Locate the cell with the specified text and output its [x, y] center coordinate. 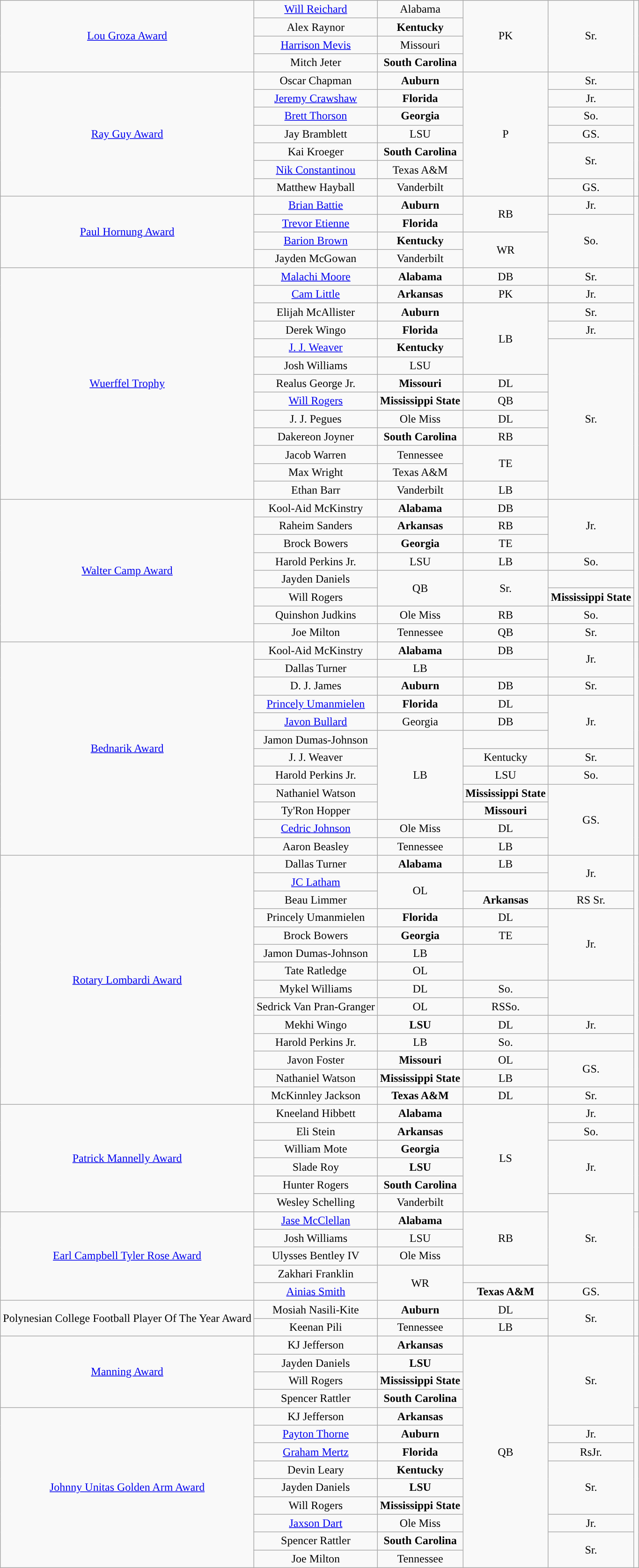
Max Wright [316, 472]
Trevor Etienne [316, 223]
Jaxson Dart [316, 1523]
Harrison Mevis [316, 45]
Johnny Unitas Golden Arm Award [127, 1488]
Rotary Lombardi Award [127, 980]
Realus George Jr. [316, 383]
Ethan Barr [316, 490]
Elijah McAllister [316, 312]
Sedrick Van Pran-Granger [316, 1006]
Wesley Schelling [316, 1203]
JC Latham [316, 882]
Brett Thorson [316, 116]
Earl Campbell Tyler Rose Award [127, 1256]
Mykel Williams [316, 989]
Devin Leary [316, 1470]
Bednarik Award [127, 749]
Dakereon Joyner [316, 437]
Ray Guy Award [127, 134]
Beau Limmer [316, 900]
Javon Foster [316, 1060]
Kneeland Hibbett [316, 1114]
Alex Raynor [316, 27]
Lou Groza Award [127, 36]
Cedric Johnson [316, 829]
Ty'Ron Hopper [316, 811]
Polynesian College Football Player Of The Year Award [127, 1318]
P [506, 134]
Jeremy Crawshaw [316, 98]
Mitch Jeter [316, 63]
Nik Constantinou [316, 169]
Mosiah Nasili-Kite [316, 1309]
RsJr. [591, 1452]
Jacob Warren [316, 454]
LS [506, 1158]
Tate Ratledge [316, 971]
Matthew Hayball [316, 187]
RS Sr. [591, 900]
Manning Award [127, 1371]
Jay Bramblett [316, 134]
Derek Wingo [316, 330]
Barion Brown [316, 241]
Eli Stein [316, 1131]
Malachi Moore [316, 277]
D. J. James [316, 686]
Raheim Sanders [316, 526]
Aaron Beasley [316, 846]
Quinshon Judkins [316, 615]
Slade Roy [316, 1167]
Ainias Smith [316, 1291]
Ulysses Bentley IV [316, 1256]
Javon Bullard [316, 722]
Brian Battie [316, 205]
Mekhi Wingo [316, 1024]
Jase McClellan [316, 1220]
Keenan Pili [316, 1327]
Kai Kroeger [316, 152]
J. J. Pegues [316, 419]
Payton Thorne [316, 1434]
RSSo. [506, 1006]
Wuerffel Trophy [127, 384]
Oscar Chapman [316, 80]
Jayden McGowan [316, 259]
Hunter Rogers [316, 1185]
Cam Little [316, 294]
Paul Hornung Award [127, 232]
Will Reichard [316, 9]
Zakhari Franklin [316, 1274]
William Mote [316, 1149]
McKinnley Jackson [316, 1096]
Walter Camp Award [127, 570]
Graham Mertz [316, 1452]
Patrick Mannelly Award [127, 1158]
